Detect which cell encompasses the target text, then output its [x, y] center coordinate. 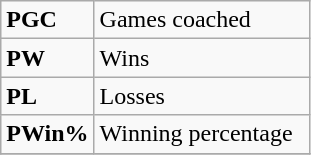
Games coached [202, 20]
PGC [48, 20]
PWin% [48, 134]
Wins [202, 58]
PL [48, 96]
PW [48, 58]
Losses [202, 96]
Winning percentage [202, 134]
